Return the (X, Y) coordinate for the center point of the cell that contains the specified text.  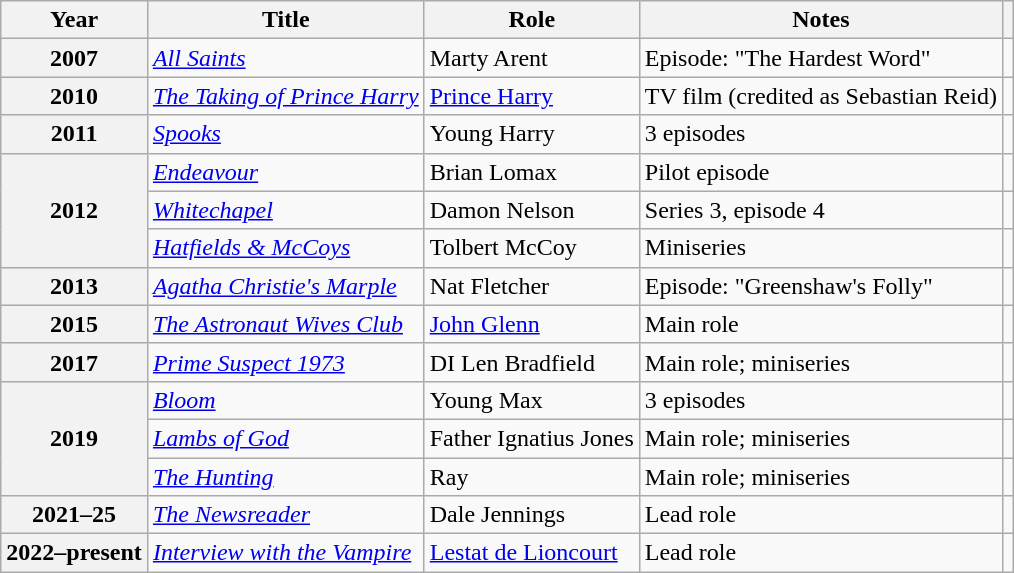
2022–present (74, 553)
Interview with the Vampire (286, 553)
Role (532, 20)
TV film (credited as Sebastian Reid) (820, 96)
Miniseries (820, 248)
Agatha Christie's Marple (286, 286)
John Glenn (532, 324)
Whitechapel (286, 210)
Young Harry (532, 134)
Young Max (532, 400)
All Saints (286, 58)
2010 (74, 96)
The Astronaut Wives Club (286, 324)
Spooks (286, 134)
Marty Arent (532, 58)
2019 (74, 438)
The Taking of Prince Harry (286, 96)
Father Ignatius Jones (532, 438)
DI Len Bradfield (532, 362)
Endeavour (286, 172)
Hatfields & McCoys (286, 248)
Notes (820, 20)
Pilot episode (820, 172)
Brian Lomax (532, 172)
Lambs of God (286, 438)
Prime Suspect 1973 (286, 362)
Main role (820, 324)
Series 3, episode 4 (820, 210)
2015 (74, 324)
Year (74, 20)
The Hunting (286, 477)
Lestat de Lioncourt (532, 553)
Prince Harry (532, 96)
Episode: "The Hardest Word" (820, 58)
Damon Nelson (532, 210)
2007 (74, 58)
Ray (532, 477)
Tolbert McCoy (532, 248)
2011 (74, 134)
2012 (74, 210)
Bloom (286, 400)
2017 (74, 362)
The Newsreader (286, 515)
2021–25 (74, 515)
Dale Jennings (532, 515)
Episode: "Greenshaw's Folly" (820, 286)
Nat Fletcher (532, 286)
2013 (74, 286)
Title (286, 20)
